Return the [x, y] coordinate for the center point of the cell that contains the specified text.  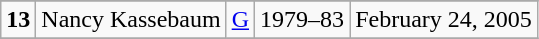
Nancy Kassebaum [131, 20]
1979–83 [302, 20]
February 24, 2005 [444, 20]
G [240, 20]
13 [18, 20]
